Extract the (x, y) coordinate from the center of the cell holding the provided text.  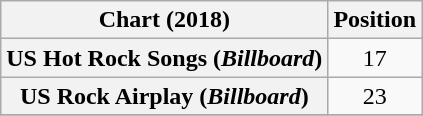
23 (375, 96)
US Rock Airplay (Billboard) (164, 96)
Position (375, 20)
Chart (2018) (164, 20)
17 (375, 58)
US Hot Rock Songs (Billboard) (164, 58)
